From the cell containing the given text, extract its center point as [X, Y] coordinate. 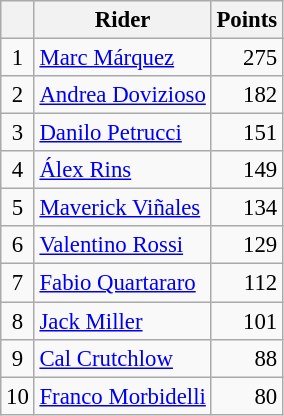
3 [18, 133]
149 [246, 170]
Valentino Rossi [122, 245]
Danilo Petrucci [122, 133]
2 [18, 95]
6 [18, 245]
10 [18, 396]
7 [18, 283]
80 [246, 396]
Franco Morbidelli [122, 396]
5 [18, 208]
88 [246, 358]
182 [246, 95]
8 [18, 321]
134 [246, 208]
Álex Rins [122, 170]
275 [246, 58]
Cal Crutchlow [122, 358]
4 [18, 170]
Points [246, 20]
101 [246, 321]
151 [246, 133]
9 [18, 358]
Fabio Quartararo [122, 283]
Marc Márquez [122, 58]
Jack Miller [122, 321]
Rider [122, 20]
1 [18, 58]
112 [246, 283]
Maverick Viñales [122, 208]
129 [246, 245]
Andrea Dovizioso [122, 95]
